Identify which cell holds the provided text, then report its [X, Y] central coordinate. 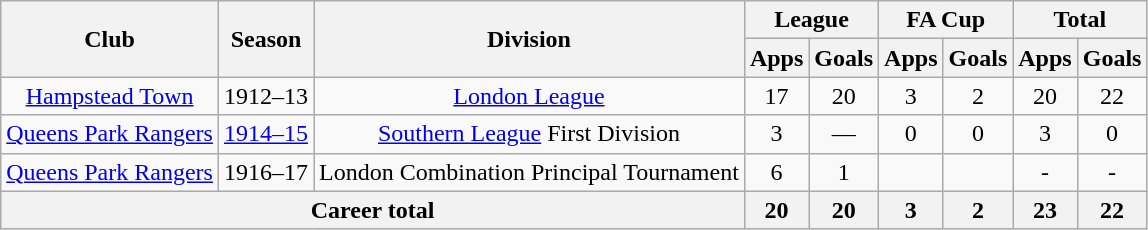
17 [776, 96]
— [844, 134]
Career total [373, 210]
Southern League First Division [530, 134]
London League [530, 96]
1 [844, 172]
League [811, 20]
1912–13 [266, 96]
23 [1045, 210]
1914–15 [266, 134]
Total [1080, 20]
6 [776, 172]
Hampstead Town [110, 96]
1916–17 [266, 172]
London Combination Principal Tournament [530, 172]
Division [530, 39]
Season [266, 39]
Club [110, 39]
FA Cup [946, 20]
